Search for the cell housing the specified text and yield its (x, y) center coordinate. 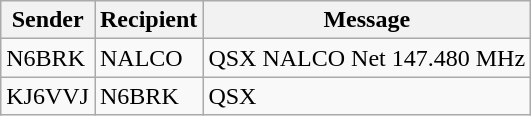
Recipient (148, 20)
KJ6VVJ (48, 96)
Sender (48, 20)
QSX NALCO Net 147.480 MHz (367, 58)
NALCO (148, 58)
QSX (367, 96)
Message (367, 20)
